Find where the given text appears and provide that cell's center as [X, Y] coordinate. 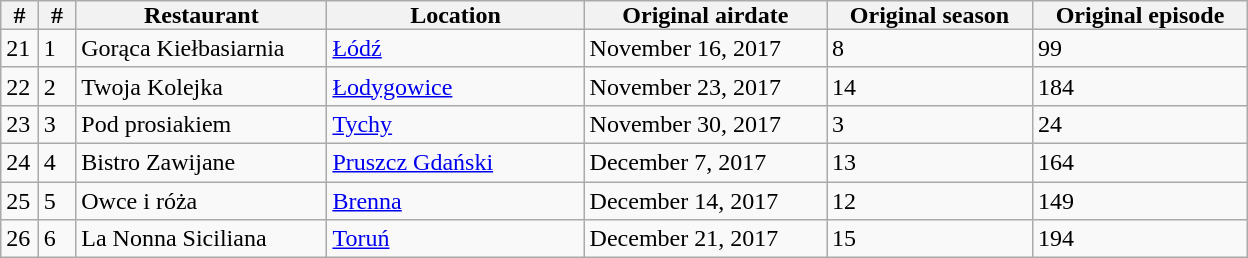
November 23, 2017 [705, 86]
Gorąca Kiełbasiarnia [202, 48]
Brenna [456, 201]
6 [57, 239]
Pod prosiakiem [202, 124]
12 [930, 201]
December 7, 2017 [705, 162]
184 [1140, 86]
26 [20, 239]
La Nonna Siciliana [202, 239]
December 14, 2017 [705, 201]
Location [456, 15]
December 21, 2017 [705, 239]
164 [1140, 162]
Original season [930, 15]
2 [57, 86]
22 [20, 86]
15 [930, 239]
23 [20, 124]
Original airdate [705, 15]
Original episode [1140, 15]
194 [1140, 239]
Pruszcz Gdański [456, 162]
5 [57, 201]
Tychy [456, 124]
Łódź [456, 48]
Restaurant [202, 15]
1 [57, 48]
4 [57, 162]
99 [1140, 48]
Bistro Zawijane [202, 162]
November 16, 2017 [705, 48]
14 [930, 86]
25 [20, 201]
Łodygowice [456, 86]
November 30, 2017 [705, 124]
13 [930, 162]
Toruń [456, 239]
21 [20, 48]
8 [930, 48]
Owce i róża [202, 201]
Twoja Kolejka [202, 86]
149 [1140, 201]
